For the text-containing cell, return its midpoint in (X, Y) coordinate format. 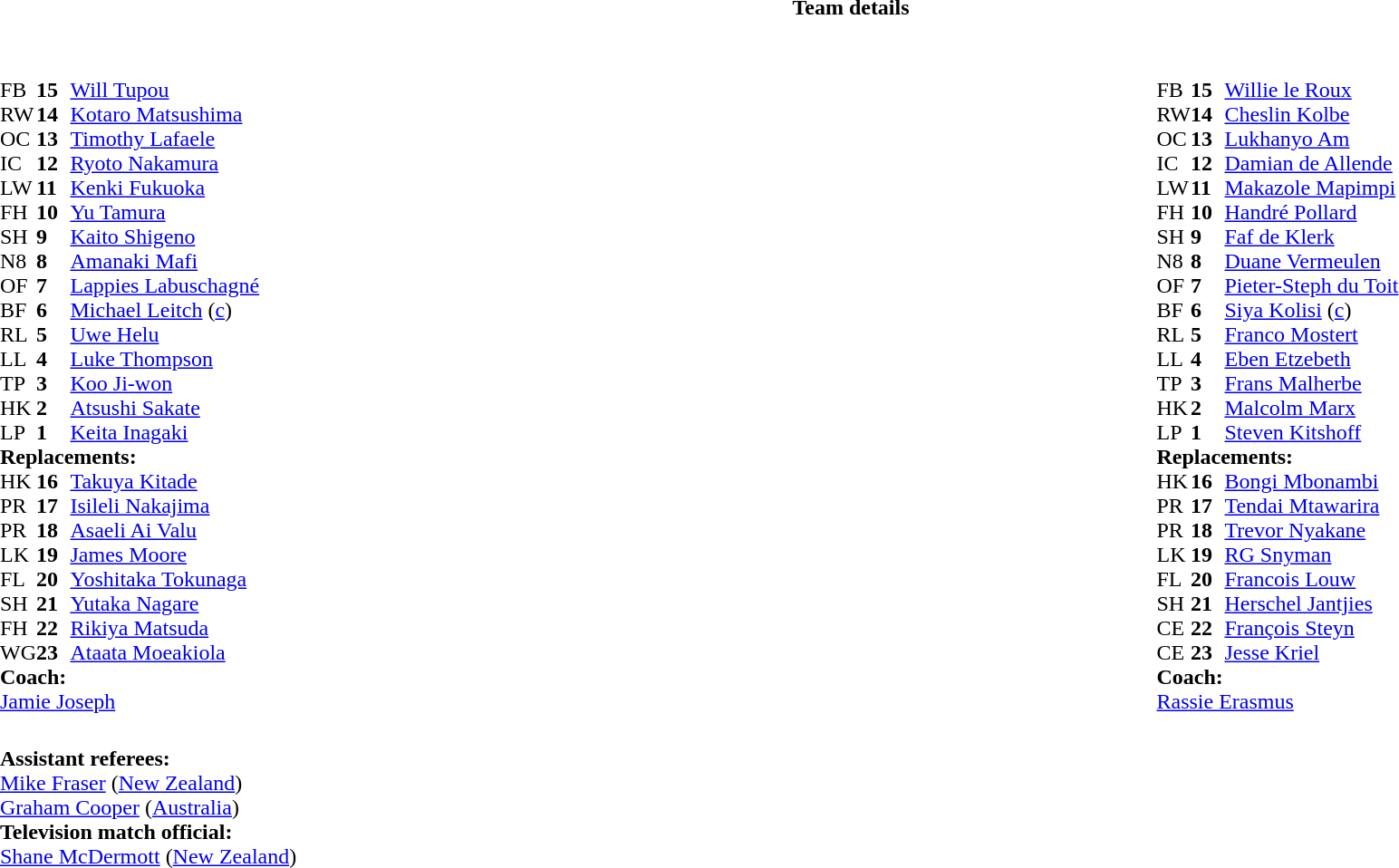
Bongi Mbonambi (1311, 482)
RG Snyman (1311, 555)
Duane Vermeulen (1311, 261)
Takuya Kitade (165, 482)
Frans Malherbe (1311, 384)
Kaito Shigeno (165, 237)
Yu Tamura (165, 212)
Jamie Joseph (130, 701)
Lappies Labuschagné (165, 286)
Timothy Lafaele (165, 140)
WG (18, 652)
Cheslin Kolbe (1311, 114)
Trevor Nyakane (1311, 531)
Rikiya Matsuda (165, 629)
Ataata Moeakiola (165, 652)
Isileli Nakajima (165, 506)
Makazole Mapimpi (1311, 188)
James Moore (165, 555)
Amanaki Mafi (165, 261)
Tendai Mtawarira (1311, 506)
Kotaro Matsushima (165, 114)
Steven Kitshoff (1311, 433)
Uwe Helu (165, 335)
Willie le Roux (1311, 91)
Francois Louw (1311, 580)
François Steyn (1311, 629)
Michael Leitch (c) (165, 310)
Herschel Jantjies (1311, 603)
Eben Etzebeth (1311, 359)
Atsushi Sakate (165, 408)
Franco Mostert (1311, 335)
Lukhanyo Am (1311, 140)
Faf de Klerk (1311, 237)
Will Tupou (165, 91)
Handré Pollard (1311, 212)
Jesse Kriel (1311, 652)
Damian de Allende (1311, 163)
Yoshitaka Tokunaga (165, 580)
Siya Kolisi (c) (1311, 310)
Keita Inagaki (165, 433)
Koo Ji-won (165, 384)
Kenki Fukuoka (165, 188)
Malcolm Marx (1311, 408)
Rassie Erasmus (1278, 701)
Pieter-Steph du Toit (1311, 286)
Asaeli Ai Valu (165, 531)
Ryoto Nakamura (165, 163)
Luke Thompson (165, 359)
Yutaka Nagare (165, 603)
